Identify which cell holds the provided text, then report its (x, y) central coordinate. 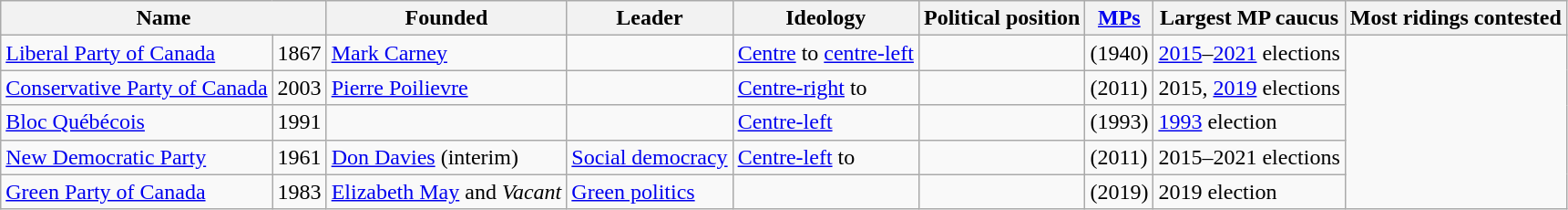
Centre-left (825, 122)
1961 (299, 157)
Mark Carney (446, 53)
New Democratic Party (137, 157)
MPs (1119, 18)
2019 election (1249, 192)
1983 (299, 192)
Elizabeth May and Vacant (446, 192)
(1993) (1119, 122)
Centre-right to (825, 88)
Centre-left to (825, 157)
Bloc Québécois (137, 122)
Social democracy (650, 157)
Leader (650, 18)
2003 (299, 88)
Political position (1001, 18)
Green politics (650, 192)
Ideology (825, 18)
Green Party of Canada (137, 192)
Conservative Party of Canada (137, 88)
1993 election (1249, 122)
2015, 2019 elections (1249, 88)
1991 (299, 122)
Largest MP caucus (1249, 18)
(2019) (1119, 192)
Liberal Party of Canada (137, 53)
Most ridings contested (1456, 18)
Founded (446, 18)
Don Davies (interim) (446, 157)
Centre to centre-left (825, 53)
(1940) (1119, 53)
Name (164, 18)
1867 (299, 53)
Pierre Poilievre (446, 88)
